Search for the cell housing the specified text and yield its [X, Y] center coordinate. 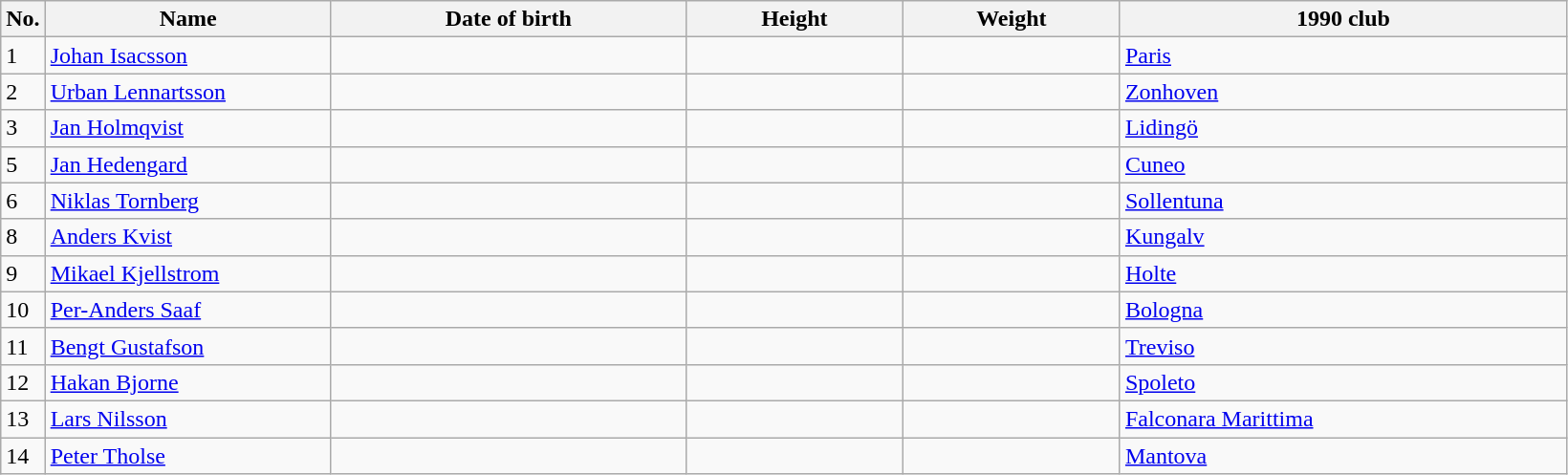
Bologna [1342, 310]
9 [23, 273]
Urban Lennartsson [187, 92]
1990 club [1342, 19]
Mantova [1342, 456]
Falconara Marittima [1342, 419]
Cuneo [1342, 164]
3 [23, 128]
Anders Kvist [187, 237]
Name [187, 19]
1 [23, 55]
Bengt Gustafson [187, 346]
No. [23, 19]
Lars Nilsson [187, 419]
14 [23, 456]
Peter Tholse [187, 456]
Johan Isacsson [187, 55]
Mikael Kjellstrom [187, 273]
5 [23, 164]
Sollentuna [1342, 201]
Zonhoven [1342, 92]
Paris [1342, 55]
Date of birth [509, 19]
Treviso [1342, 346]
Lidingö [1342, 128]
Jan Hedengard [187, 164]
Jan Holmqvist [187, 128]
Spoleto [1342, 382]
Weight [1012, 19]
11 [23, 346]
2 [23, 92]
Niklas Tornberg [187, 201]
Hakan Bjorne [187, 382]
Kungalv [1342, 237]
8 [23, 237]
Per-Anders Saaf [187, 310]
6 [23, 201]
13 [23, 419]
Height [794, 19]
12 [23, 382]
10 [23, 310]
Holte [1342, 273]
